Identify which cell holds the provided text, then report its [X, Y] central coordinate. 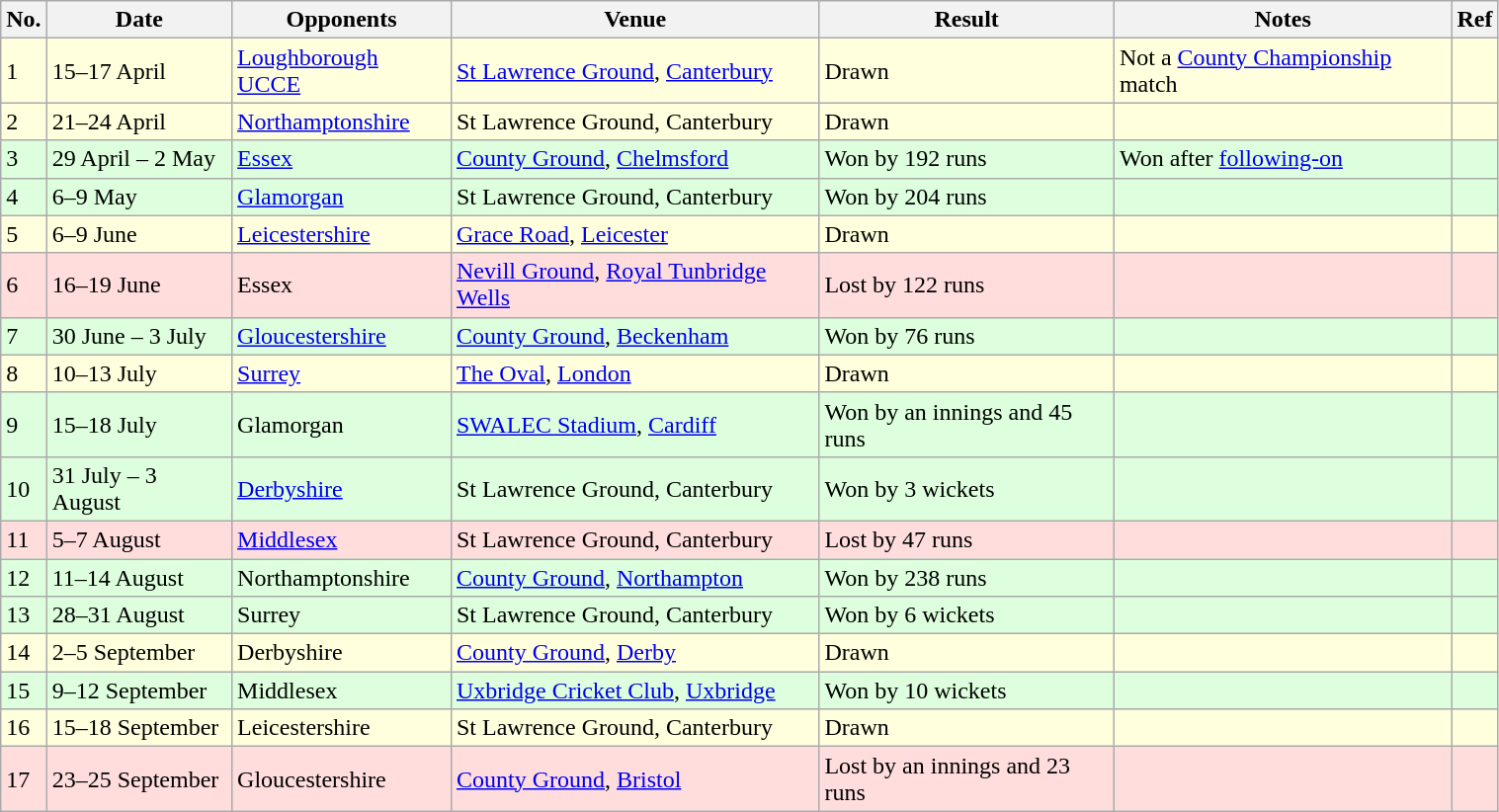
10–13 July [138, 373]
Won by 238 runs [966, 578]
Lost by 47 runs [966, 539]
Opponents [342, 20]
4 [24, 197]
16–19 June [138, 284]
Won by an innings and 45 runs [966, 425]
Notes [1283, 20]
7 [24, 336]
County Ground, Derby [634, 653]
Ref [1474, 20]
County Ground, Northampton [634, 578]
Lost by an innings and 23 runs [966, 778]
23–25 September [138, 778]
Won by 10 wickets [966, 690]
31 July – 3 August [138, 488]
15–17 April [138, 71]
3 [24, 159]
11–14 August [138, 578]
29 April – 2 May [138, 159]
SWALEC Stadium, Cardiff [634, 425]
Loughborough UCCE [342, 71]
6–9 June [138, 234]
13 [24, 615]
9 [24, 425]
Date [138, 20]
8 [24, 373]
County Ground, Chelmsford [634, 159]
Won by 76 runs [966, 336]
Result [966, 20]
The Oval, London [634, 373]
1 [24, 71]
Grace Road, Leicester [634, 234]
11 [24, 539]
10 [24, 488]
6–9 May [138, 197]
Venue [634, 20]
2 [24, 122]
No. [24, 20]
2–5 September [138, 653]
County Ground, Bristol [634, 778]
Won by 204 runs [966, 197]
Won by 192 runs [966, 159]
15–18 September [138, 728]
15–18 July [138, 425]
15 [24, 690]
County Ground, Beckenham [634, 336]
Nevill Ground, Royal Tunbridge Wells [634, 284]
5–7 August [138, 539]
9–12 September [138, 690]
5 [24, 234]
Won by 6 wickets [966, 615]
21–24 April [138, 122]
Won after following-on [1283, 159]
12 [24, 578]
28–31 August [138, 615]
Won by 3 wickets [966, 488]
17 [24, 778]
Uxbridge Cricket Club, Uxbridge [634, 690]
6 [24, 284]
Lost by 122 runs [966, 284]
Not a County Championship match [1283, 71]
14 [24, 653]
16 [24, 728]
30 June – 3 July [138, 336]
